Scan for the cell matching the given text and deliver its (x, y) coordinate at center. 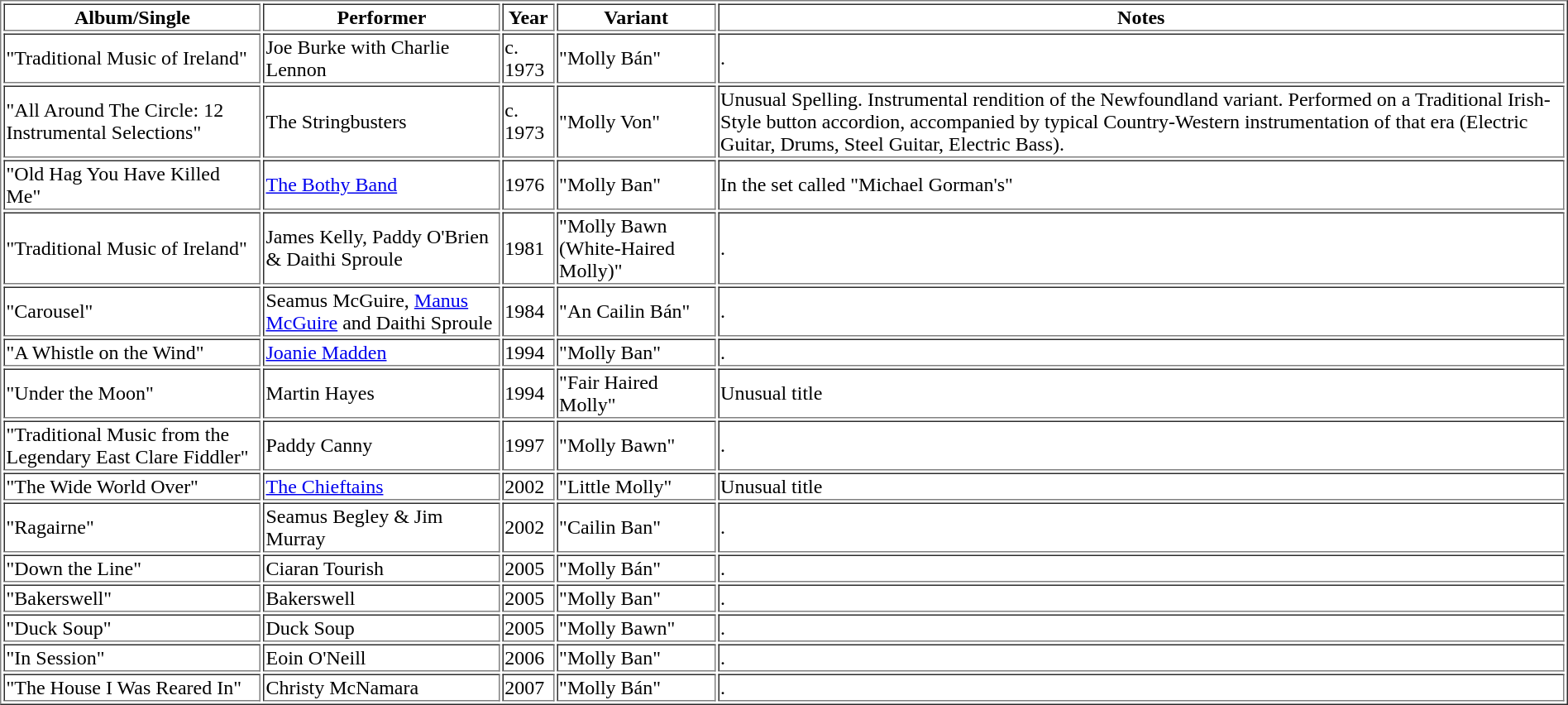
"In Session" (132, 657)
"A Whistle on the Wind" (132, 352)
"Traditional Music from the Legendary East Clare Fiddler" (132, 445)
Paddy Canny (382, 445)
"Old Hag You Have Killed Me" (132, 185)
2007 (528, 687)
"Down the Line" (132, 568)
"Fair Haired Molly" (636, 394)
1981 (528, 248)
Seamus Begley & Jim Murray (382, 528)
Bakerswell (382, 597)
1976 (528, 185)
The Chieftains (382, 487)
"An Cailin Bán" (636, 311)
1984 (528, 311)
2006 (528, 657)
The Stringbusters (382, 122)
Performer (382, 17)
Duck Soup (382, 627)
"Molly Von" (636, 122)
"Carousel" (132, 311)
1997 (528, 445)
Year (528, 17)
Joanie Madden (382, 352)
"The Wide World Over" (132, 487)
"Bakerswell" (132, 597)
"The House I Was Reared In" (132, 687)
Notes (1141, 17)
Martin Hayes (382, 394)
"All Around The Circle: 12 Instrumental Selections" (132, 122)
"Little Molly" (636, 487)
"Molly Bawn (White-Haired Molly)" (636, 248)
Joe Burke with Charlie Lennon (382, 58)
Variant (636, 17)
"Ragairne" (132, 528)
Eoin O'Neill (382, 657)
In the set called "Michael Gorman's" (1141, 185)
Ciaran Tourish (382, 568)
"Duck Soup" (132, 627)
James Kelly, Paddy O'Brien & Daithi Sproule (382, 248)
The Bothy Band (382, 185)
Christy McNamara (382, 687)
"Cailin Ban" (636, 528)
"Under the Moon" (132, 394)
Album/Single (132, 17)
Seamus McGuire, Manus McGuire and Daithi Sproule (382, 311)
